From the cell containing the given text, extract its center point as [x, y] coordinate. 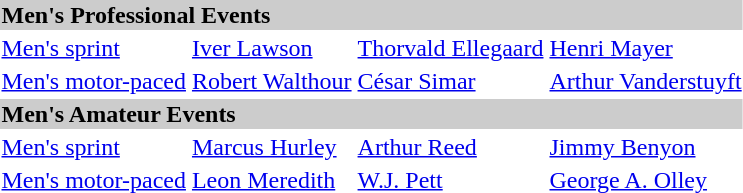
Jimmy Benyon [646, 147]
Arthur Reed [450, 147]
Men's Professional Events [372, 15]
Thorvald Ellegaard [450, 48]
Men's Amateur Events [372, 114]
Robert Walthour [272, 81]
Marcus Hurley [272, 147]
Henri Mayer [646, 48]
Iver Lawson [272, 48]
César Simar [450, 81]
Men's motor-paced [94, 81]
Arthur Vanderstuyft [646, 81]
